Return [X, Y] of the center of cell containing provided text 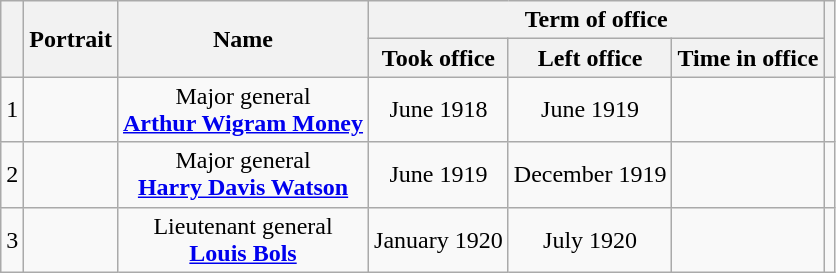
Major generalHarry Davis Watson [242, 174]
Major generalArthur Wigram Money [242, 110]
1 [12, 110]
June 1918 [439, 110]
Left office [590, 58]
3 [12, 240]
July 1920 [590, 240]
2 [12, 174]
Name [242, 39]
December 1919 [590, 174]
Lieutenant generalLouis Bols [242, 240]
Took office [439, 58]
Time in office [748, 58]
Term of office [596, 20]
Portrait [71, 39]
January 1920 [439, 240]
